Return [X, Y] of the center of cell containing provided text 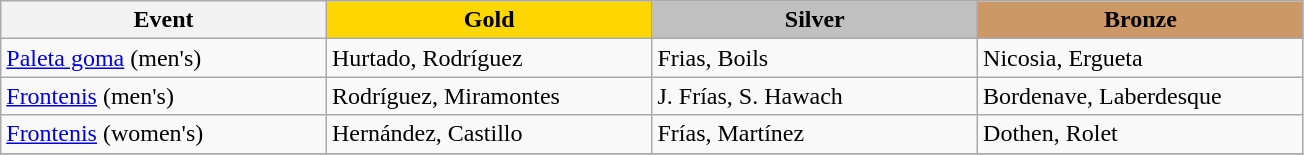
Frias, Boils [815, 58]
Paleta goma (men's) [164, 58]
Event [164, 20]
Nicosia, Ergueta [1141, 58]
Frontenis (men's) [164, 96]
Gold [489, 20]
Dothen, Rolet [1141, 134]
Frías, Martínez [815, 134]
Bordenave, Laberdesque [1141, 96]
Silver [815, 20]
J. Frías, S. Hawach [815, 96]
Hurtado, Rodríguez [489, 58]
Hernández, Castillo [489, 134]
Bronze [1141, 20]
Rodríguez, Miramontes [489, 96]
Frontenis (women's) [164, 134]
